Find where the given text appears and provide that cell's center as [X, Y] coordinate. 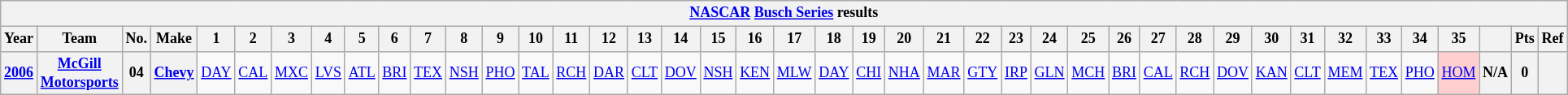
04 [137, 73]
32 [1345, 39]
Make [174, 39]
KEN [755, 73]
MEM [1345, 73]
GLN [1049, 73]
HOM [1458, 73]
30 [1271, 39]
13 [644, 39]
NASCAR Busch Series results [784, 13]
Chevy [174, 73]
19 [869, 39]
16 [755, 39]
28 [1195, 39]
N/A [1496, 73]
Ref [1553, 39]
11 [571, 39]
3 [292, 39]
Team [80, 39]
LVS [328, 73]
21 [944, 39]
0 [1525, 73]
MAR [944, 73]
9 [501, 39]
29 [1233, 39]
14 [680, 39]
7 [428, 39]
MCH [1088, 73]
IRP [1016, 73]
Pts [1525, 39]
26 [1125, 39]
KAN [1271, 73]
33 [1384, 39]
24 [1049, 39]
1 [216, 39]
6 [395, 39]
34 [1419, 39]
2006 [20, 73]
2 [254, 39]
ATL [362, 73]
MXC [292, 73]
4 [328, 39]
NHA [905, 73]
31 [1307, 39]
McGill Motorsports [80, 73]
25 [1088, 39]
10 [536, 39]
GTY [983, 73]
No. [137, 39]
22 [983, 39]
23 [1016, 39]
MLW [793, 73]
17 [793, 39]
5 [362, 39]
8 [463, 39]
CHI [869, 73]
DAR [610, 73]
18 [834, 39]
35 [1458, 39]
TAL [536, 73]
15 [719, 39]
Year [20, 39]
20 [905, 39]
27 [1158, 39]
12 [610, 39]
